Identify which cell holds the provided text, then report its (X, Y) central coordinate. 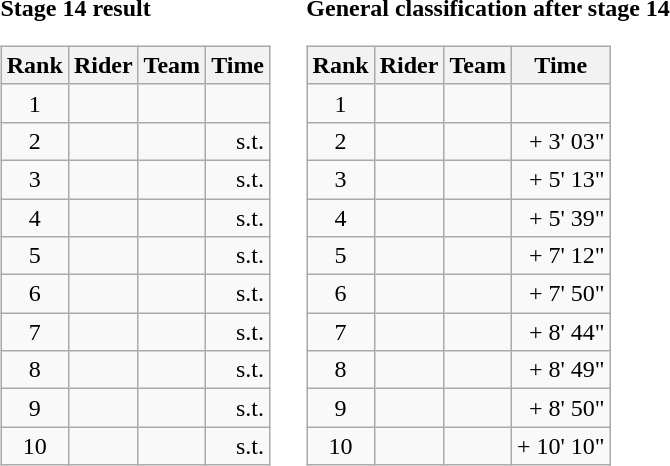
+ 3' 03" (560, 141)
+ 5' 39" (560, 217)
+ 8' 49" (560, 370)
+ 10' 10" (560, 446)
+ 7' 12" (560, 256)
+ 5' 13" (560, 179)
+ 8' 44" (560, 332)
+ 7' 50" (560, 294)
+ 8' 50" (560, 408)
